Scan for the cell matching the given text and deliver its (X, Y) coordinate at center. 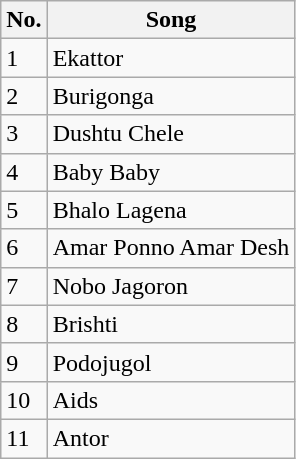
9 (24, 362)
Nobo Jagoron (171, 286)
Song (171, 20)
2 (24, 96)
No. (24, 20)
Dushtu Chele (171, 134)
Burigonga (171, 96)
7 (24, 286)
Podojugol (171, 362)
Ekattor (171, 58)
3 (24, 134)
Amar Ponno Amar Desh (171, 248)
1 (24, 58)
5 (24, 210)
11 (24, 438)
Antor (171, 438)
4 (24, 172)
Brishti (171, 324)
Baby Baby (171, 172)
8 (24, 324)
Aids (171, 400)
Bhalo Lagena (171, 210)
6 (24, 248)
10 (24, 400)
